Capture the cell that displays the provided text and extract its (X, Y) central coordinate. 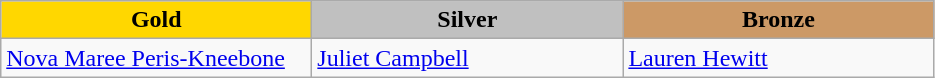
Gold (156, 20)
Nova Maree Peris-Kneebone (156, 58)
Bronze (778, 20)
Lauren Hewitt (778, 58)
Silver (468, 20)
Juliet Campbell (468, 58)
